Pinpoint the cell where the given text exists, returning its [X, Y] midpoint coordinate. 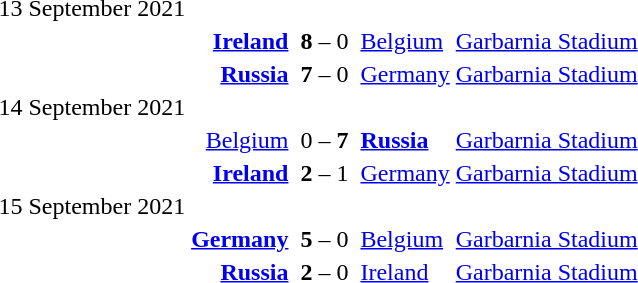
8 – 0 [324, 41]
7 – 0 [324, 74]
2 – 1 [324, 173]
5 – 0 [324, 239]
0 – 7 [324, 140]
